Pinpoint the cell where the given text exists, returning its (X, Y) midpoint coordinate. 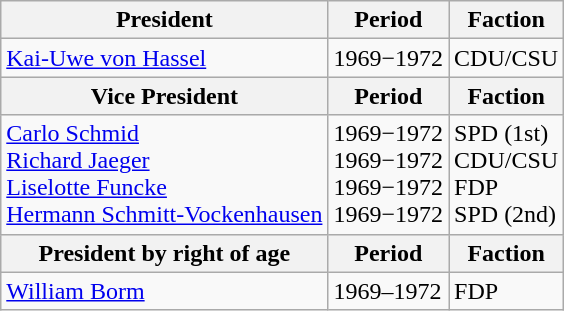
FDP (506, 291)
1969−19721969−19721969−19721969−1972 (388, 174)
Kai-Uwe von Hassel (164, 58)
SPD (1st)CDU/CSUFDPSPD (2nd) (506, 174)
1969–1972 (388, 291)
Carlo SchmidRichard JaegerLiselotte FunckeHermann Schmitt-Vockenhausen (164, 174)
CDU/CSU (506, 58)
1969−1972 (388, 58)
President by right of age (164, 253)
Vice President (164, 96)
President (164, 20)
William Borm (164, 291)
